Determine the [x, y] coordinate at the center of the cell enclosing the given text.  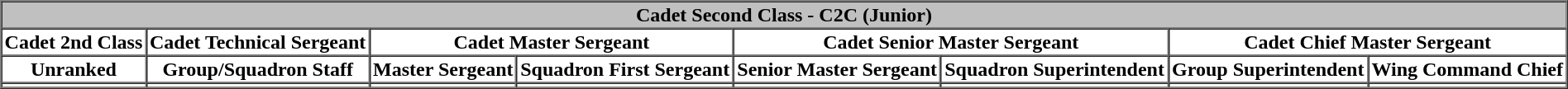
Cadet 2nd Class [74, 41]
Cadet Master Sergeant [552, 41]
Cadet Technical Sergeant [258, 41]
Unranked [74, 69]
Cadet Chief Master Sergeant [1368, 41]
Senior Master Sergeant [837, 69]
Squadron First Sergeant [625, 69]
Group/Squadron Staff [258, 69]
Master Sergeant [443, 69]
Group Superintendent [1269, 69]
Cadet Second Class - C2C (Junior) [784, 15]
Cadet Senior Master Sergeant [951, 41]
Squadron Superintendent [1055, 69]
Wing Command Chief [1467, 69]
